Output the [X, Y] coordinate of the center of the cell containing the given text.  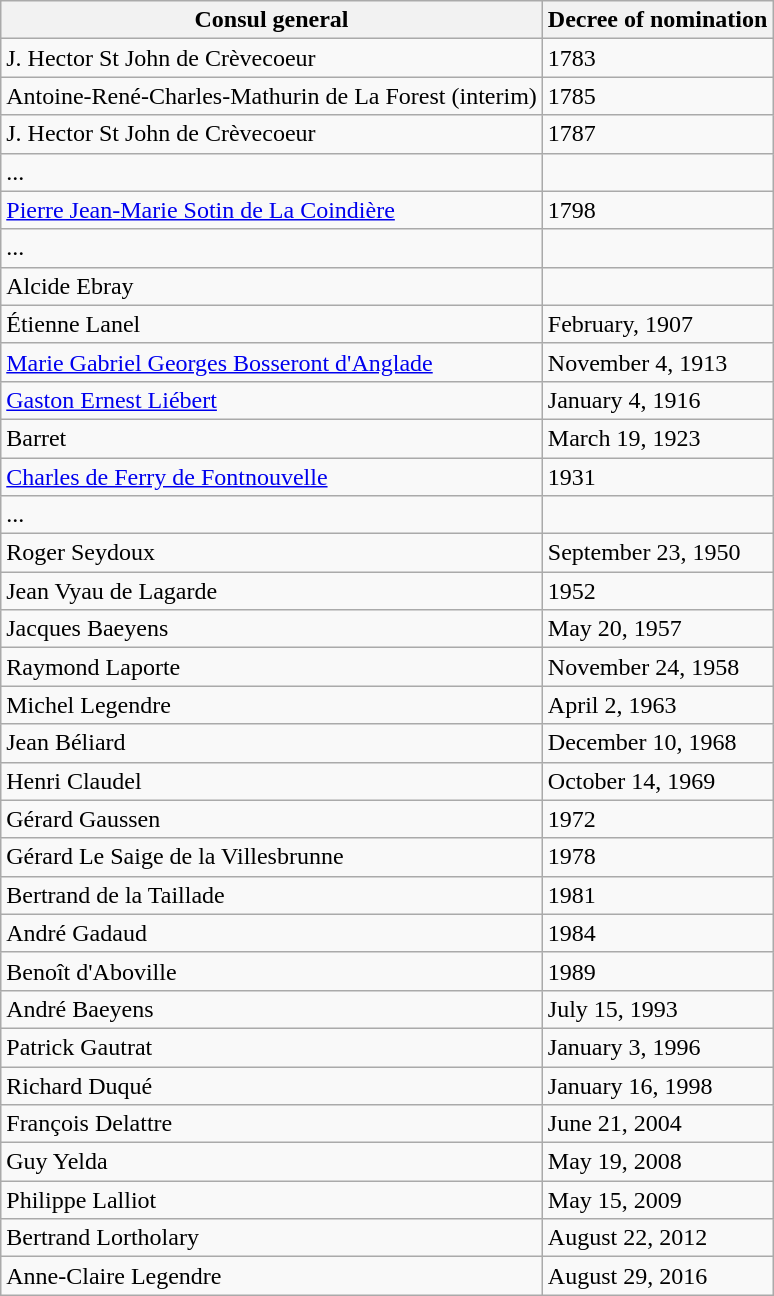
November 4, 1913 [658, 362]
January 4, 1916 [658, 400]
Étienne Lanel [272, 324]
May 15, 2009 [658, 1200]
Jacques Baeyens [272, 629]
1972 [658, 819]
André Gadaud [272, 933]
Consul general [272, 20]
May 20, 1957 [658, 629]
François Delattre [272, 1124]
1787 [658, 134]
Barret [272, 438]
August 29, 2016 [658, 1276]
1783 [658, 58]
Michel Legendre [272, 705]
Antoine-René-Charles-Mathurin de La Forest (interim) [272, 96]
Jean Béliard [272, 743]
Patrick Gautrat [272, 1047]
Bertrand de la Taillade [272, 895]
Decree of nomination [658, 20]
Bertrand Lortholary [272, 1238]
Richard Duqué [272, 1085]
Marie Gabriel Georges Bosseront d'Anglade [272, 362]
Roger Seydoux [272, 553]
Pierre Jean-Marie Sotin de La Coindière [272, 210]
André Baeyens [272, 1009]
November 24, 1958 [658, 667]
February, 1907 [658, 324]
Raymond Laporte [272, 667]
July 15, 1993 [658, 1009]
January 3, 1996 [658, 1047]
January 16, 1998 [658, 1085]
1785 [658, 96]
Henri Claudel [272, 781]
1952 [658, 591]
1989 [658, 971]
Alcide Ebray [272, 286]
Anne-Claire Legendre [272, 1276]
Gérard Le Saige de la Villesbrunne [272, 857]
August 22, 2012 [658, 1238]
1931 [658, 477]
1984 [658, 933]
September 23, 1950 [658, 553]
1981 [658, 895]
May 19, 2008 [658, 1162]
October 14, 1969 [658, 781]
June 21, 2004 [658, 1124]
1978 [658, 857]
Jean Vyau de Lagarde [272, 591]
Gérard Gaussen [272, 819]
Guy Yelda [272, 1162]
1798 [658, 210]
Benoît d'Aboville [272, 971]
Philippe Lalliot [272, 1200]
March 19, 1923 [658, 438]
December 10, 1968 [658, 743]
Gaston Ernest Liébert [272, 400]
April 2, 1963 [658, 705]
Charles de Ferry de Fontnouvelle [272, 477]
